Extract the (x, y) coordinate from the center of the cell holding the provided text.  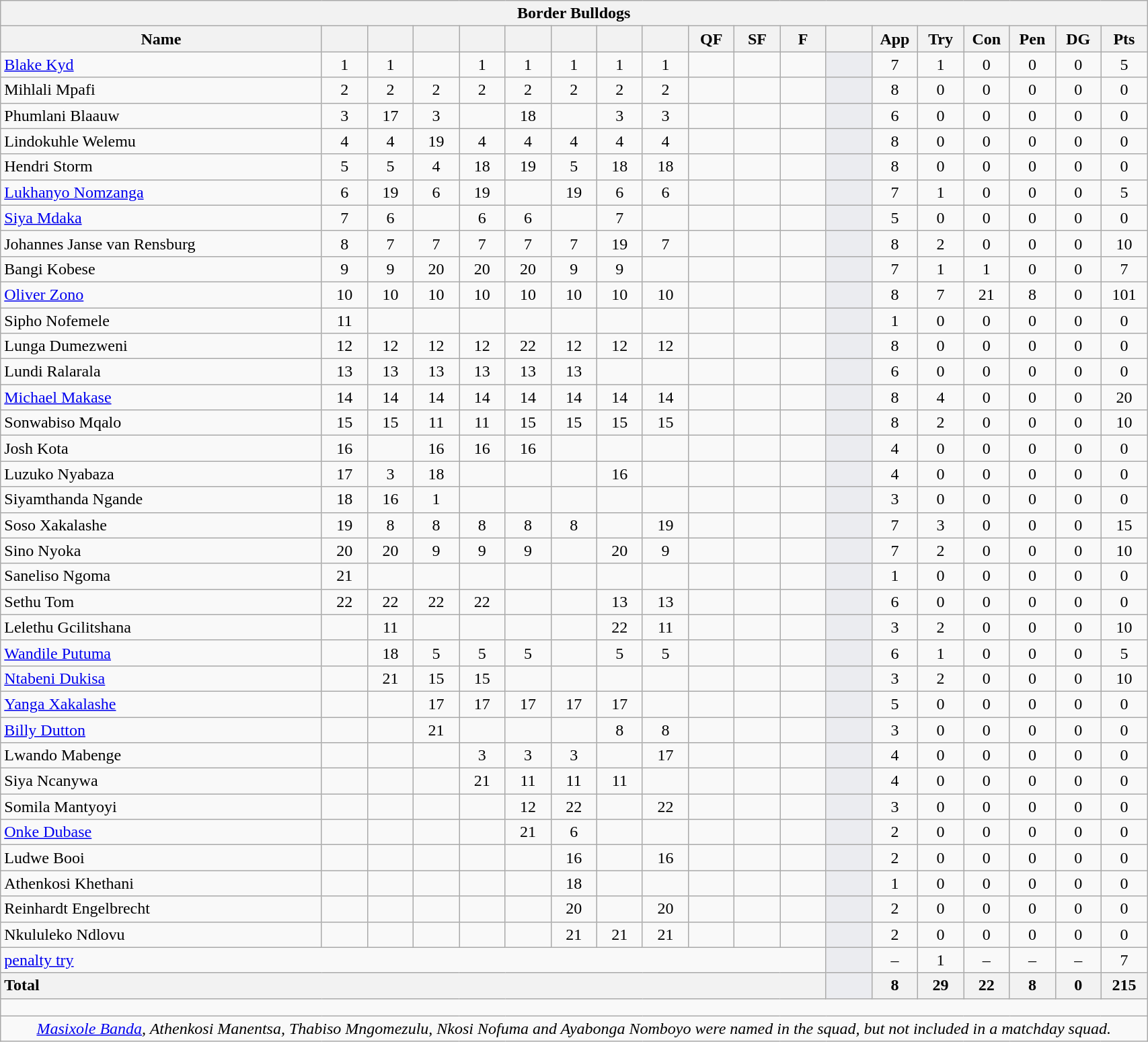
Con (987, 39)
Sethu Tom (161, 602)
SF (757, 39)
Mihlali Mpafi (161, 90)
Blake Kyd (161, 65)
Total (413, 986)
Siya Ncanywa (161, 781)
Wandile Putuma (161, 653)
Ludwe Booi (161, 858)
QF (712, 39)
Try (941, 39)
Nkululeko Ndlovu (161, 934)
Pen (1032, 39)
Soso Xakalashe (161, 525)
DG (1078, 39)
App (894, 39)
Siyamthanda Ngande (161, 499)
Yanga Xakalashe (161, 704)
215 (1124, 986)
29 (941, 986)
Onke Dubase (161, 832)
Bangi Kobese (161, 269)
Lundi Ralarala (161, 372)
Somila Mantyoyi (161, 807)
Lindokuhle Welemu (161, 141)
Johannes Janse van Rensburg (161, 243)
Lunga Dumezweni (161, 346)
Siya Mdaka (161, 218)
Sonwabiso Mqalo (161, 423)
Billy Dutton (161, 729)
Hendri Storm (161, 167)
Reinhardt Engelbrecht (161, 909)
Saneliso Ngoma (161, 576)
Luzuko Nyabaza (161, 474)
Josh Kota (161, 448)
Phumlani Blaauw (161, 116)
Michael Makase (161, 397)
Border Bulldogs (574, 13)
penalty try (413, 960)
Oliver Zono (161, 294)
101 (1124, 294)
Lelethu Gcilitshana (161, 627)
Pts (1124, 39)
Lukhanyo Nomzanga (161, 192)
Sipho Nofemele (161, 321)
Athenkosi Khethani (161, 883)
Lwando Mabenge (161, 756)
Ntabeni Dukisa (161, 678)
F (803, 39)
Name (161, 39)
Sino Nyoka (161, 551)
